From the cell containing the given text, extract its center point as (X, Y) coordinate. 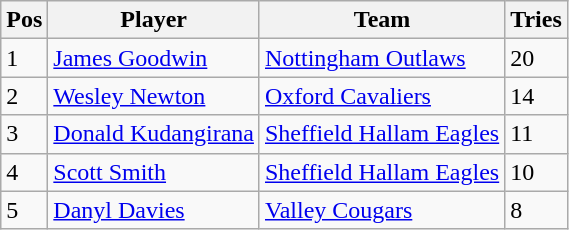
Pos (24, 20)
11 (536, 134)
Player (154, 20)
8 (536, 210)
4 (24, 172)
Donald Kudangirana (154, 134)
Wesley Newton (154, 96)
Scott Smith (154, 172)
1 (24, 58)
5 (24, 210)
10 (536, 172)
14 (536, 96)
Team (382, 20)
Danyl Davies (154, 210)
2 (24, 96)
Valley Cougars (382, 210)
20 (536, 58)
3 (24, 134)
James Goodwin (154, 58)
Oxford Cavaliers (382, 96)
Tries (536, 20)
Nottingham Outlaws (382, 58)
